Return the [x, y] coordinate for the center point of the cell that contains the specified text.  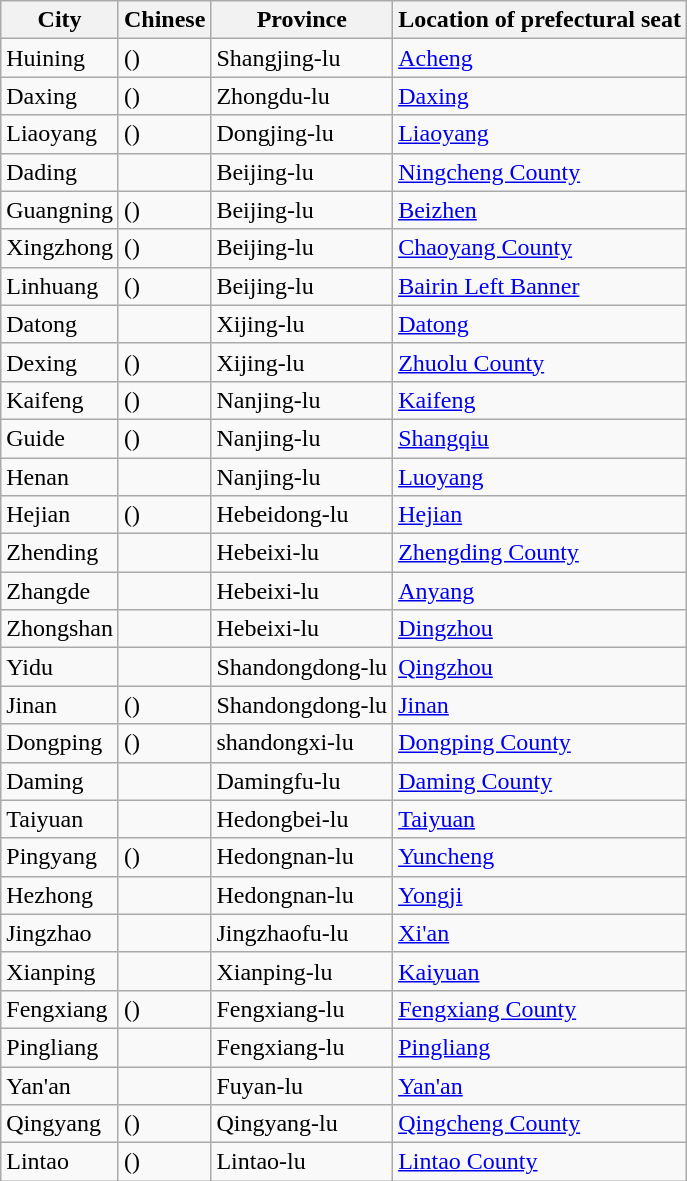
Zhongdu-lu [302, 96]
Daming [60, 781]
Anyang [540, 591]
Xianping-lu [302, 971]
Dongping County [540, 743]
Guangning [60, 210]
Lintao-lu [302, 1162]
Fengxiang County [540, 1009]
Pingyang [60, 857]
Province [302, 20]
Dongping [60, 743]
Jingzhao [60, 933]
Ningcheng County [540, 172]
Xingzhong [60, 248]
Fengxiang [60, 1009]
Dongjing-lu [302, 134]
Shangjing-lu [302, 58]
Xianping [60, 971]
Bairin Left Banner [540, 286]
Zhangde [60, 591]
Luoyang [540, 477]
Yidu [60, 667]
Guide [60, 438]
Dexing [60, 362]
Daming County [540, 781]
Location of prefectural seat [540, 20]
Kaiyuan [540, 971]
Jingzhaofu-lu [302, 933]
Dingzhou [540, 629]
shandongxi-lu [302, 743]
Zhending [60, 553]
Damingfu-lu [302, 781]
Zhongshan [60, 629]
Fuyan-lu [302, 1085]
Hezhong [60, 895]
Qingzhou [540, 667]
City [60, 20]
Zhuolu County [540, 362]
Linhuang [60, 286]
Hebeidong-lu [302, 515]
Xi'an [540, 933]
Qingyang [60, 1124]
Acheng [540, 58]
Shangqiu [540, 438]
Henan [60, 477]
Zhengding County [540, 553]
Qingcheng County [540, 1124]
Dading [60, 172]
Lintao [60, 1162]
Chaoyang County [540, 248]
Hedongbei-lu [302, 819]
Lintao County [540, 1162]
Chinese [164, 20]
Beizhen [540, 210]
Qingyang-lu [302, 1124]
Huining [60, 58]
Yuncheng [540, 857]
Yongji [540, 895]
